From the cell containing the given text, extract its center point as (X, Y) coordinate. 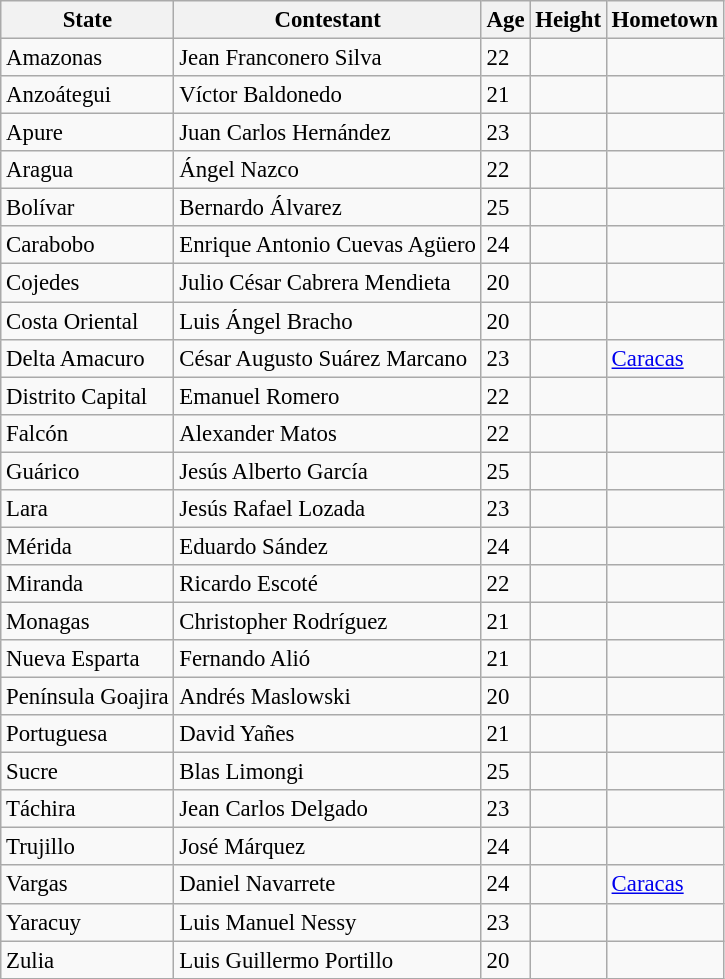
Hometown (664, 20)
Alexander Matos (328, 433)
Cojedes (88, 283)
José Márquez (328, 847)
Andrés Maslowski (328, 697)
Anzoátegui (88, 95)
Nueva Esparta (88, 659)
Falcón (88, 433)
Mérida (88, 546)
Aragua (88, 170)
Guárico (88, 471)
Monagas (88, 621)
Lara (88, 509)
Distrito Capital (88, 396)
Táchira (88, 809)
Zulia (88, 960)
Contestant (328, 20)
Vargas (88, 885)
Jesús Rafael Lozada (328, 509)
Trujillo (88, 847)
Age (506, 20)
Fernando Alió (328, 659)
State (88, 20)
Eduardo Sández (328, 546)
César Augusto Suárez Marcano (328, 358)
Yaracuy (88, 922)
Amazonas (88, 58)
Víctor Baldonedo (328, 95)
Daniel Navarrete (328, 885)
Miranda (88, 584)
Carabobo (88, 245)
Ricardo Escoté (328, 584)
Jesús Alberto García (328, 471)
Sucre (88, 772)
Blas Limongi (328, 772)
Bernardo Álvarez (328, 208)
Costa Oriental (88, 321)
Luis Ángel Bracho (328, 321)
Juan Carlos Hernández (328, 133)
Emanuel Romero (328, 396)
Enrique Antonio Cuevas Agüero (328, 245)
Apure (88, 133)
David Yañes (328, 734)
Portuguesa (88, 734)
Luis Guillermo Portillo (328, 960)
Height (568, 20)
Christopher Rodríguez (328, 621)
Ángel Nazco (328, 170)
Delta Amacuro (88, 358)
Bolívar (88, 208)
Jean Franconero Silva (328, 58)
Península Goajira (88, 697)
Jean Carlos Delgado (328, 809)
Julio César Cabrera Mendieta (328, 283)
Luis Manuel Nessy (328, 922)
